Return the (X, Y) coordinate for the center point of the cell that contains the specified text.  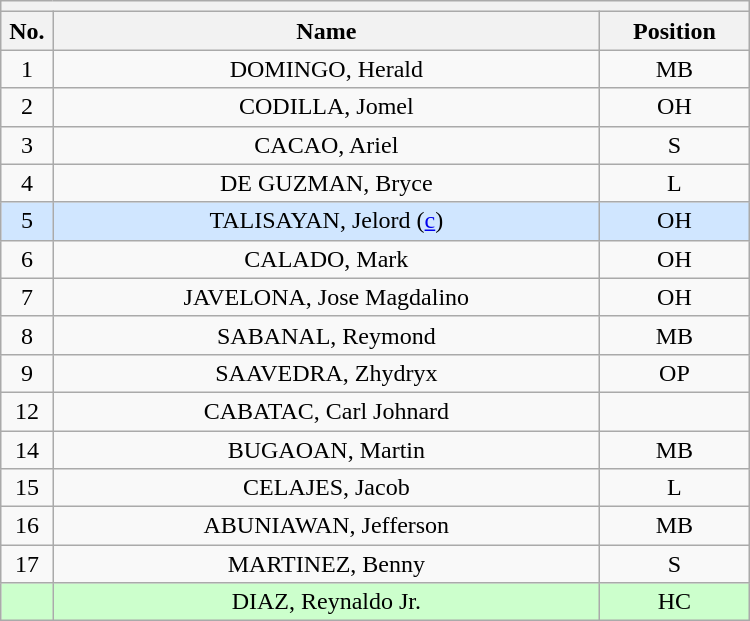
CODILLA, Jomel (326, 107)
Name (326, 31)
8 (27, 335)
DIAZ, Reynaldo Jr. (326, 602)
14 (27, 449)
16 (27, 526)
17 (27, 564)
No. (27, 31)
1 (27, 69)
6 (27, 259)
15 (27, 488)
3 (27, 145)
CELAJES, Jacob (326, 488)
CABATAC, Carl Johnard (326, 411)
7 (27, 297)
ABUNIAWAN, Jefferson (326, 526)
DOMINGO, Herald (326, 69)
SAAVEDRA, Zhydryx (326, 373)
Position (675, 31)
12 (27, 411)
BUGAOAN, Martin (326, 449)
2 (27, 107)
OP (675, 373)
CALADO, Mark (326, 259)
SABANAL, Reymond (326, 335)
DE GUZMAN, Bryce (326, 183)
MARTINEZ, Benny (326, 564)
JAVELONA, Jose Magdalino (326, 297)
CACAO, Ariel (326, 145)
9 (27, 373)
HC (675, 602)
TALISAYAN, Jelord (c) (326, 221)
4 (27, 183)
5 (27, 221)
